Find where the given text appears and provide that cell's center as [x, y] coordinate. 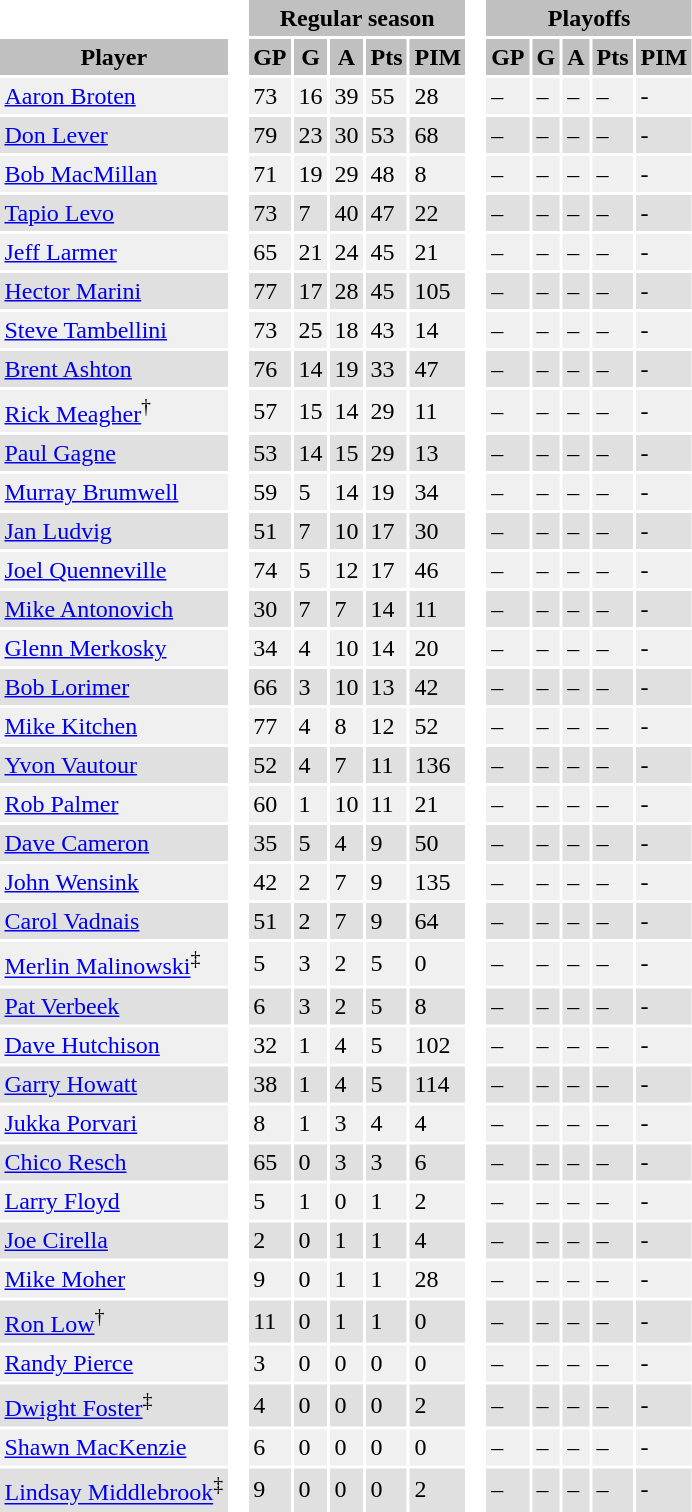
43 [386, 330]
35 [270, 843]
59 [270, 492]
Dave Cameron [114, 843]
John Wensink [114, 882]
Joe Cirella [114, 1240]
24 [346, 252]
Brent Ashton [114, 369]
Rob Palmer [114, 804]
Bob Lorimer [114, 687]
39 [346, 96]
Hector Marini [114, 291]
22 [438, 213]
Mike Kitchen [114, 726]
Jeff Larmer [114, 252]
25 [310, 330]
Tapio Levo [114, 213]
Jan Ludvig [114, 531]
Rick Meagher† [114, 411]
Mike Antonovich [114, 609]
23 [310, 135]
74 [270, 570]
Lindsay Middlebrook‡ [114, 1490]
102 [438, 1045]
Dave Hutchison [114, 1045]
Dwight Foster‡ [114, 1405]
79 [270, 135]
50 [438, 843]
Joel Quenneville [114, 570]
Player [114, 57]
Ron Low† [114, 1321]
68 [438, 135]
114 [438, 1084]
64 [438, 921]
Garry Howatt [114, 1084]
Yvon Vautour [114, 765]
46 [438, 570]
Shawn MacKenzie [114, 1448]
136 [438, 765]
20 [438, 648]
33 [386, 369]
135 [438, 882]
Randy Pierce [114, 1363]
76 [270, 369]
Don Lever [114, 135]
55 [386, 96]
18 [346, 330]
57 [270, 411]
32 [270, 1045]
Merlin Malinowski‡ [114, 963]
16 [310, 96]
71 [270, 174]
Glenn Merkosky [114, 648]
48 [386, 174]
60 [270, 804]
38 [270, 1084]
Pat Verbeek [114, 1006]
Paul Gagne [114, 453]
66 [270, 687]
Larry Floyd [114, 1201]
Chico Resch [114, 1162]
40 [346, 213]
Playoffs [590, 18]
Carol Vadnais [114, 921]
Mike Moher [114, 1279]
Jukka Porvari [114, 1123]
105 [438, 291]
Bob MacMillan [114, 174]
Steve Tambellini [114, 330]
Murray Brumwell [114, 492]
Aaron Broten [114, 96]
Regular season [358, 18]
